Identify which cell holds the provided text, then report its [x, y] central coordinate. 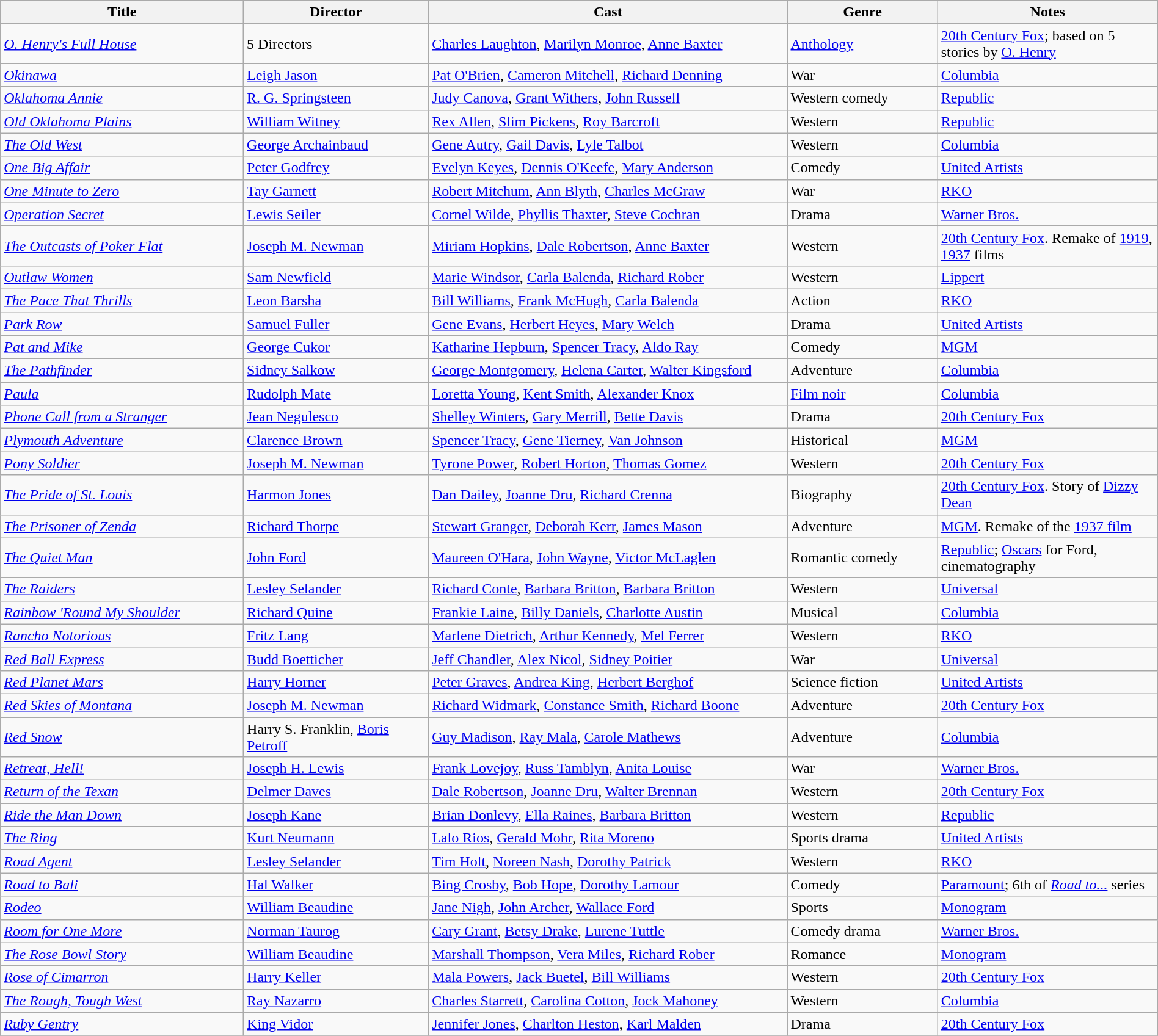
The Rose Bowl Story [122, 954]
Red Ball Express [122, 659]
Romantic comedy [862, 558]
Rex Allen, Slim Pickens, Roy Barcroft [608, 121]
The Ring [122, 838]
Red Skies of Montana [122, 705]
Rainbow 'Round My Shoulder [122, 612]
King Vidor [336, 1024]
Katharine Hepburn, Spencer Tracy, Aldo Ray [608, 347]
Genre [862, 12]
Lewis Seiler [336, 214]
Red Planet Mars [122, 682]
One Big Affair [122, 168]
Guy Madison, Ray Mala, Carole Mathews [608, 736]
Dan Dailey, Joanne Dru, Richard Crenna [608, 494]
William Witney [336, 121]
Phone Call from a Stranger [122, 417]
Room for One More [122, 931]
Red Snow [122, 736]
Sports [862, 908]
Harry Horner [336, 682]
Kurt Neumann [336, 838]
Rudolph Mate [336, 394]
Ray Nazarro [336, 1001]
O. Henry's Full House [122, 44]
Judy Canova, Grant Withers, John Russell [608, 98]
Robert Mitchum, Ann Blyth, Charles McGraw [608, 191]
The Quiet Man [122, 558]
Cary Grant, Betsy Drake, Lurene Tuttle [608, 931]
Tyrone Power, Robert Horton, Thomas Gomez [608, 463]
Sports drama [862, 838]
Dale Robertson, Joanne Dru, Walter Brennan [608, 792]
Frankie Laine, Billy Daniels, Charlotte Austin [608, 612]
Rancho Notorious [122, 636]
Paramount; 6th of Road to... series [1047, 885]
Pat O'Brien, Cameron Mitchell, Richard Denning [608, 75]
5 Directors [336, 44]
Return of the Texan [122, 792]
Clarence Brown [336, 440]
Tim Holt, Noreen Nash, Dorothy Patrick [608, 861]
R. G. Springsteen [336, 98]
Rose of Cimarron [122, 977]
Oklahoma Annie [122, 98]
Paula [122, 394]
Jane Nigh, John Archer, Wallace Ford [608, 908]
Hal Walker [336, 885]
Musical [862, 612]
One Minute to Zero [122, 191]
Romance [862, 954]
Road to Bali [122, 885]
Lalo Rios, Gerald Mohr, Rita Moreno [608, 838]
Richard Conte, Barbara Britton, Barbara Britton [608, 589]
Jean Negulesco [336, 417]
20th Century Fox. Story of Dizzy Dean [1047, 494]
Peter Graves, Andrea King, Herbert Berghof [608, 682]
The Pride of St. Louis [122, 494]
Joseph H. Lewis [336, 769]
Evelyn Keyes, Dennis O'Keefe, Mary Anderson [608, 168]
Samuel Fuller [336, 324]
The Pace That Thrills [122, 300]
The Raiders [122, 589]
George Montgomery, Helena Carter, Walter Kingsford [608, 371]
Marshall Thompson, Vera Miles, Richard Rober [608, 954]
Outlaw Women [122, 277]
Loretta Young, Kent Smith, Alexander Knox [608, 394]
Road Agent [122, 861]
Action [862, 300]
Okinawa [122, 75]
Norman Taurog [336, 931]
The Prisoner of Zenda [122, 526]
Bing Crosby, Bob Hope, Dorothy Lamour [608, 885]
Park Row [122, 324]
Film noir [862, 394]
George Archainbaud [336, 145]
Title [122, 12]
Harry Keller [336, 977]
Charles Starrett, Carolina Cotton, Jock Mahoney [608, 1001]
Mala Powers, Jack Buetel, Bill Williams [608, 977]
Pat and Mike [122, 347]
Plymouth Adventure [122, 440]
Harry S. Franklin, Boris Petroff [336, 736]
Anthology [862, 44]
Richard Thorpe [336, 526]
The Pathfinder [122, 371]
Biography [862, 494]
Notes [1047, 12]
Tay Garnett [336, 191]
Republic; Oscars for Ford, cinematography [1047, 558]
Comedy drama [862, 931]
Cornel Wilde, Phyllis Thaxter, Steve Cochran [608, 214]
Science fiction [862, 682]
Spencer Tracy, Gene Tierney, Van Johnson [608, 440]
Harmon Jones [336, 494]
Director [336, 12]
Joseph Kane [336, 815]
Pony Soldier [122, 463]
The Old West [122, 145]
Retreat, Hell! [122, 769]
Ride the Man Down [122, 815]
Stewart Granger, Deborah Kerr, James Mason [608, 526]
John Ford [336, 558]
Gene Evans, Herbert Heyes, Mary Welch [608, 324]
The Rough, Tough West [122, 1001]
Brian Donlevy, Ella Raines, Barbara Britton [608, 815]
Shelley Winters, Gary Merrill, Bette Davis [608, 417]
20th Century Fox; based on 5 stories by O. Henry [1047, 44]
Richard Quine [336, 612]
George Cukor [336, 347]
Sam Newfield [336, 277]
Bill Williams, Frank McHugh, Carla Balenda [608, 300]
Old Oklahoma Plains [122, 121]
The Outcasts of Poker Flat [122, 245]
MGM. Remake of the 1937 film [1047, 526]
Jeff Chandler, Alex Nicol, Sidney Poitier [608, 659]
Lippert [1047, 277]
Marie Windsor, Carla Balenda, Richard Rober [608, 277]
Charles Laughton, Marilyn Monroe, Anne Baxter [608, 44]
Jennifer Jones, Charlton Heston, Karl Malden [608, 1024]
Maureen O'Hara, John Wayne, Victor McLaglen [608, 558]
Leon Barsha [336, 300]
Cast [608, 12]
20th Century Fox. Remake of 1919, 1937 films [1047, 245]
Budd Boetticher [336, 659]
Marlene Dietrich, Arthur Kennedy, Mel Ferrer [608, 636]
Ruby Gentry [122, 1024]
Richard Widmark, Constance Smith, Richard Boone [608, 705]
Delmer Daves [336, 792]
Frank Lovejoy, Russ Tamblyn, Anita Louise [608, 769]
Rodeo [122, 908]
Fritz Lang [336, 636]
Miriam Hopkins, Dale Robertson, Anne Baxter [608, 245]
Gene Autry, Gail Davis, Lyle Talbot [608, 145]
Western comedy [862, 98]
Peter Godfrey [336, 168]
Historical [862, 440]
Sidney Salkow [336, 371]
Operation Secret [122, 214]
Leigh Jason [336, 75]
